Pinpoint the cell where the given text exists, returning its [x, y] midpoint coordinate. 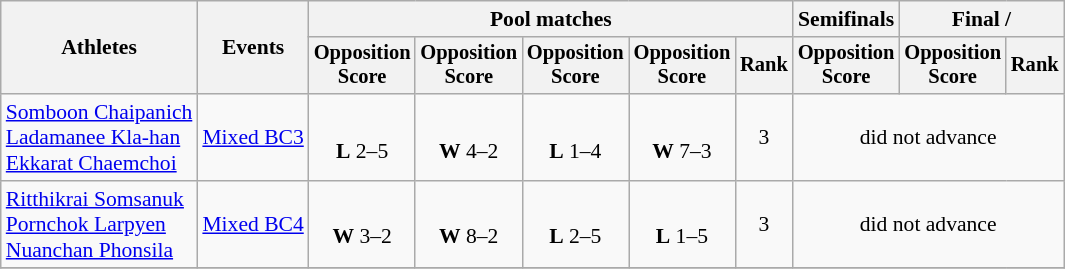
L 1–5 [682, 224]
Athletes [100, 48]
Mixed BC4 [252, 224]
Ritthikrai Somsanuk Pornchok Larpyen Nuanchan Phonsila [100, 224]
Final / [981, 19]
W 3–2 [362, 224]
Mixed BC3 [252, 138]
Events [252, 48]
W 4–2 [468, 138]
L 1–4 [576, 138]
Pool matches [551, 19]
Semifinals [846, 19]
W 8–2 [468, 224]
Somboon Chaipanich Ladamanee Kla-han Ekkarat Chaemchoi [100, 138]
W 7–3 [682, 138]
